Locate the cell with the specified text and output its [X, Y] center coordinate. 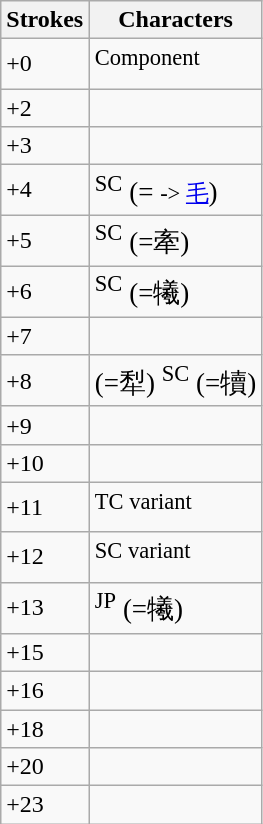
SC (=犧) [176, 292]
+16 [45, 690]
+6 [45, 292]
+13 [45, 608]
+8 [45, 380]
+15 [45, 652]
+9 [45, 425]
SC (= -> 毛) [176, 190]
TC variant [176, 508]
JP (=犧) [176, 608]
+10 [45, 463]
+7 [45, 336]
+0 [45, 64]
+18 [45, 729]
+12 [45, 557]
+2 [45, 108]
+23 [45, 805]
+11 [45, 508]
+20 [45, 767]
Characters [176, 20]
Strokes [45, 20]
(=犁) SC (=犢) [176, 380]
+5 [45, 240]
+3 [45, 146]
+4 [45, 190]
SC variant [176, 557]
Component [176, 64]
SC (=牽) [176, 240]
